Return (X, Y) of the center of cell containing provided text 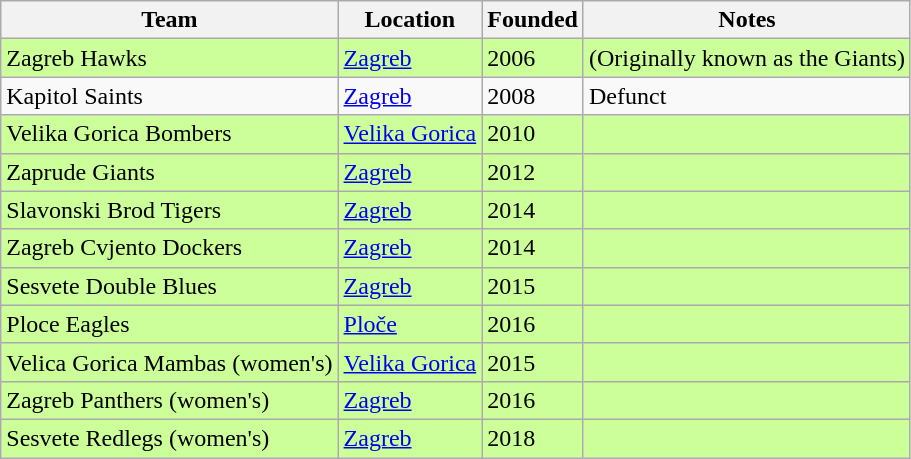
Founded (533, 20)
Ploče (410, 324)
Zagreb Panthers (women's) (170, 400)
Velica Gorica Mambas (women's) (170, 362)
Notes (746, 20)
Defunct (746, 96)
Ploce Eagles (170, 324)
2018 (533, 438)
2006 (533, 58)
Zagreb Hawks (170, 58)
2010 (533, 134)
Slavonski Brod Tigers (170, 210)
Location (410, 20)
Team (170, 20)
Kapitol Saints (170, 96)
2012 (533, 172)
2008 (533, 96)
Sesvete Redlegs (women's) (170, 438)
Zagreb Cvjento Dockers (170, 248)
(Originally known as the Giants) (746, 58)
Zaprude Giants (170, 172)
Sesvete Double Blues (170, 286)
Velika Gorica Bombers (170, 134)
